Provide the [X, Y] coordinate of the cell's center where the given text is located.  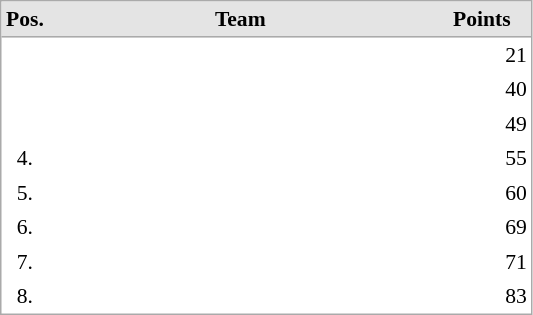
71 [482, 261]
6. [26, 227]
Pos. [26, 20]
83 [482, 296]
7. [26, 261]
21 [482, 55]
Points [482, 20]
Team [240, 20]
40 [482, 89]
8. [26, 296]
60 [482, 193]
5. [26, 193]
69 [482, 227]
49 [482, 123]
55 [482, 158]
4. [26, 158]
